Scan for the cell matching the given text and deliver its [X, Y] coordinate at center. 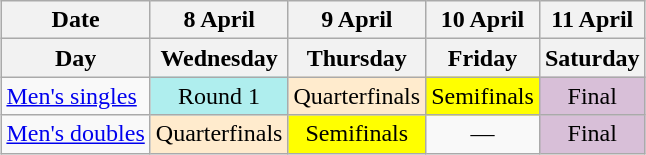
Men's doubles [76, 134]
11 April [592, 20]
Friday [483, 58]
Wednesday [219, 58]
9 April [357, 20]
Date [76, 20]
Day [76, 58]
Thursday [357, 58]
10 April [483, 20]
— [483, 134]
8 April [219, 20]
Men's singles [76, 96]
Saturday [592, 58]
Round 1 [219, 96]
